Scan for the cell matching the given text and deliver its [X, Y] coordinate at center. 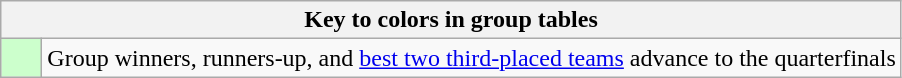
Group winners, runners-up, and best two third-placed teams advance to the quarterfinals [472, 58]
Key to colors in group tables [452, 20]
